Locate the cell with the specified text and output its [x, y] center coordinate. 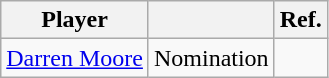
Nomination [211, 58]
Darren Moore [75, 58]
Player [75, 20]
Ref. [300, 20]
